From the cell containing the given text, extract its center point as (X, Y) coordinate. 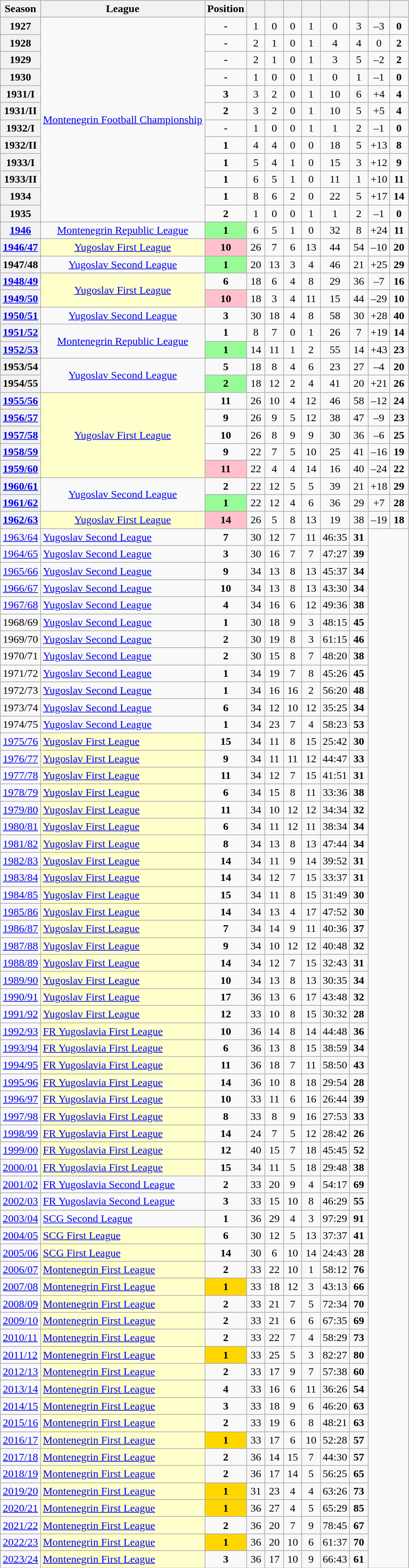
78:45 (335, 1525)
60 (359, 1372)
41:51 (335, 776)
2017/18 (21, 1457)
1983/84 (21, 878)
37 (359, 929)
1971/72 (21, 673)
1990/91 (21, 997)
1955/56 (21, 401)
1927 (21, 26)
58:50 (335, 1065)
47:27 (335, 554)
1973/74 (21, 707)
2000/01 (21, 1167)
+24 (379, 231)
–4 (379, 367)
45:37 (335, 571)
1932/II (21, 145)
46:20 (335, 1406)
1930 (21, 77)
53 (359, 724)
44:48 (335, 1031)
2008/09 (21, 1304)
85 (359, 1508)
36:26 (335, 1389)
1988/89 (21, 963)
35:25 (335, 707)
1976/77 (21, 759)
1972/73 (21, 690)
1986/87 (21, 929)
1933/I (21, 162)
1958/59 (21, 452)
25:42 (335, 741)
30:32 (335, 1014)
24:43 (335, 1252)
1982/83 (21, 861)
1984/85 (21, 895)
61:37 (335, 1542)
46:29 (335, 1201)
SCG Second League (123, 1218)
2005/06 (21, 1252)
2002/03 (21, 1201)
40:48 (335, 946)
1979/80 (21, 810)
–29 (379, 299)
1994/95 (21, 1065)
32:43 (335, 963)
2004/05 (21, 1235)
65:29 (335, 1508)
37:37 (335, 1235)
1969/70 (21, 639)
1928 (21, 43)
2009/10 (21, 1321)
56:20 (335, 690)
+21 (379, 384)
38:34 (335, 827)
1978/79 (21, 793)
1975/76 (21, 741)
1980/81 (21, 827)
–16 (379, 452)
33:36 (335, 793)
1974/75 (21, 724)
44:30 (335, 1457)
1970/71 (21, 656)
–19 (379, 520)
61 (359, 1559)
+10 (379, 179)
57:38 (335, 1372)
2001/02 (21, 1184)
26:44 (335, 1099)
2003/04 (21, 1218)
2007/08 (21, 1286)
1949/50 (21, 299)
1963/64 (21, 537)
48:20 (335, 656)
1952/53 (21, 350)
48:21 (335, 1423)
–24 (379, 469)
1967/68 (21, 605)
2013/14 (21, 1389)
1957/58 (21, 435)
43:30 (335, 588)
1948/49 (21, 282)
28:42 (335, 1133)
1964/65 (21, 554)
2023/24 (21, 1559)
1929 (21, 60)
80 (359, 1355)
1997/98 (21, 1116)
30:35 (335, 980)
+43 (379, 350)
34:34 (335, 810)
1951/52 (21, 333)
1935 (21, 214)
97:29 (335, 1218)
48 (359, 690)
1956/57 (21, 418)
56:25 (335, 1474)
2022/23 (21, 1542)
49:36 (335, 605)
+13 (379, 145)
1946 (21, 231)
2018/19 (21, 1474)
1985/86 (21, 912)
1953/54 (21, 367)
1989/90 (21, 980)
67 (359, 1525)
–7 (379, 282)
1933/II (21, 179)
29:48 (335, 1167)
+7 (379, 503)
54:17 (335, 1184)
1934 (21, 196)
+28 (379, 316)
66 (359, 1286)
–3 (379, 26)
1946/47 (21, 248)
1959/60 (21, 469)
–10 (379, 248)
46:35 (335, 537)
1954/55 (21, 384)
44:47 (335, 759)
1931/II (21, 111)
1968/69 (21, 622)
1977/78 (21, 776)
61:15 (335, 639)
2015/16 (21, 1423)
63:26 (335, 1491)
–9 (379, 418)
1999/00 (21, 1150)
Season (21, 9)
1995/96 (21, 1082)
Montenegrin Football Championship (123, 120)
43:48 (335, 997)
1961/62 (21, 503)
58:23 (335, 724)
Position (226, 9)
1981/82 (21, 844)
1998/99 (21, 1133)
45:26 (335, 673)
33:37 (335, 878)
+12 (379, 162)
47:52 (335, 912)
+4 (379, 94)
+25 (379, 265)
1966/67 (21, 588)
League (123, 9)
1960/61 (21, 486)
91 (359, 1218)
47:44 (335, 844)
58:12 (335, 1269)
82:27 (335, 1355)
2012/13 (21, 1372)
1987/88 (21, 946)
58:29 (335, 1338)
2014/15 (21, 1406)
1950/51 (21, 316)
1992/93 (21, 1031)
27:53 (335, 1116)
29:54 (335, 1082)
72:34 (335, 1304)
47 (359, 418)
66:43 (335, 1559)
2021/22 (21, 1525)
52:28 (335, 1440)
43 (359, 1065)
38:59 (335, 1048)
1965/66 (21, 571)
1962/63 (21, 520)
1993/94 (21, 1048)
–12 (379, 401)
2011/12 (21, 1355)
+19 (379, 333)
1996/97 (21, 1099)
–6 (379, 435)
45:45 (335, 1150)
2006/07 (21, 1269)
1991/92 (21, 1014)
65 (359, 1474)
52 (359, 1150)
2010/11 (21, 1338)
–2 (379, 60)
31:49 (335, 895)
1932/I (21, 128)
2020/21 (21, 1508)
39:52 (335, 861)
2019/20 (21, 1491)
1931/I (21, 94)
76 (359, 1269)
+17 (379, 196)
2016/17 (21, 1440)
40:36 (335, 929)
1947/48 (21, 265)
48:15 (335, 622)
67:35 (335, 1321)
43:13 (335, 1286)
+5 (379, 111)
+18 (379, 486)
